Determine the [x, y] coordinate at the center of the cell enclosing the given text.  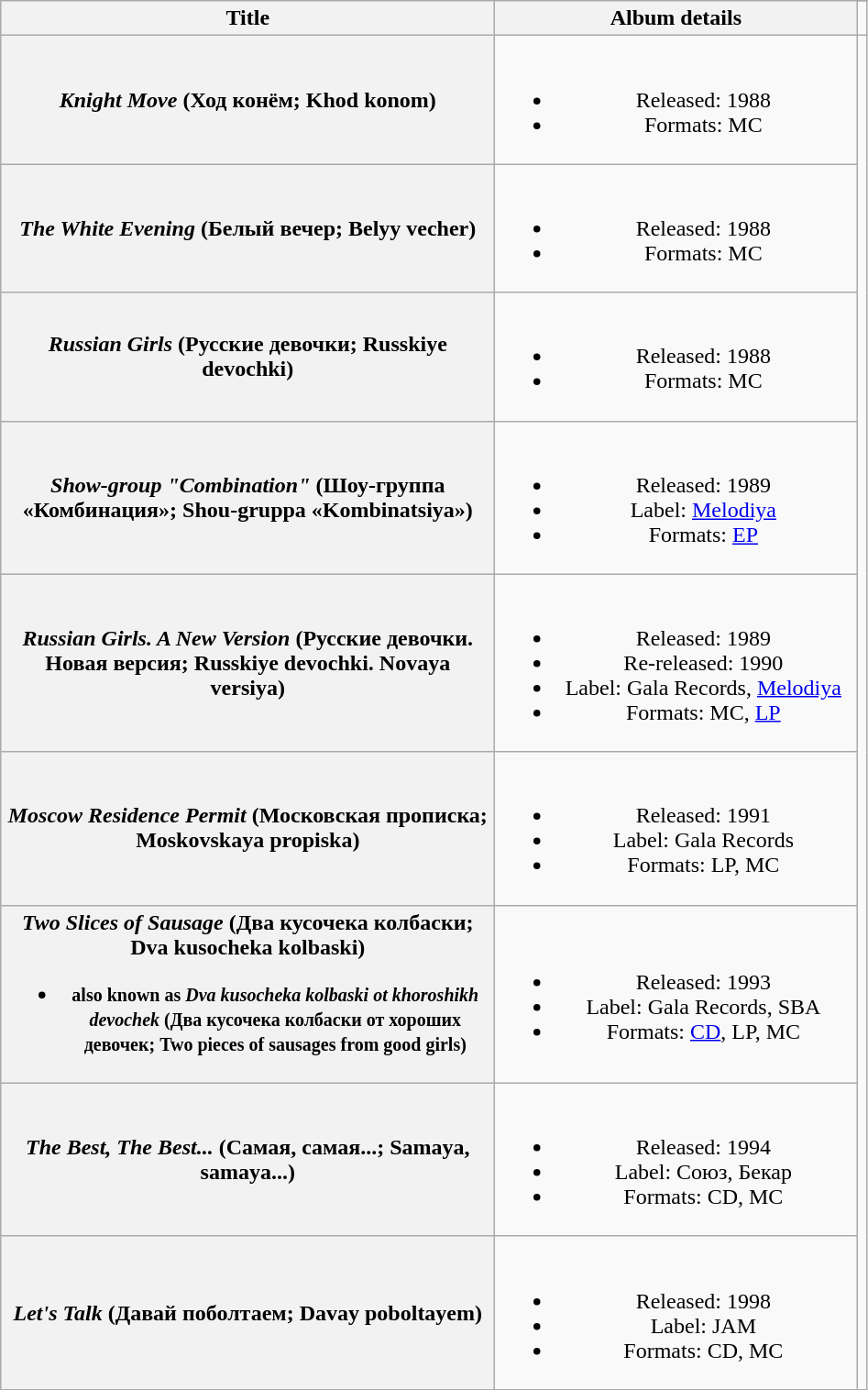
Released: 1994 Label: Союз, БекарFormats: CD, MC [676, 1159]
Released: 1989 Label: MelodiyaFormats: EP [676, 497]
Knight Move (Ход конём; Khod konom) [247, 100]
Album details [676, 18]
Released: 1998 Label: JAMFormats: CD, MC [676, 1313]
Russian Girls. A New Version (Русские девочки. Новая версия; Russkiye devochki. Novaya versiya) [247, 663]
Let's Talk (Давай поболтаем; Davay poboltayem) [247, 1313]
Released: 1991 Label: Gala RecordsFormats: LP, MC [676, 829]
Released: 1993 Label: Gala Records, SBAFormats: CD, LP, MC [676, 994]
The Best, The Best... (Самая, самая...; Samaya, samaya...) [247, 1159]
Moscow Residence Permit (Московская прописка; Moskovskaya propiska) [247, 829]
The White Evening (Белый вечер; Belyy vecher) [247, 228]
Title [247, 18]
Released: 1989 Re-released: 1990Label: Gala Records, MelodiyaFormats: MC, LP [676, 663]
Show-group "Combination" (Шоу-группа «Комбинация»; Shou-gruppa «Kombinatsiya») [247, 497]
Russian Girls (Русские девочки; Russkiye devochki) [247, 357]
